Extract the (x, y) coordinate from the center of the cell holding the provided text.  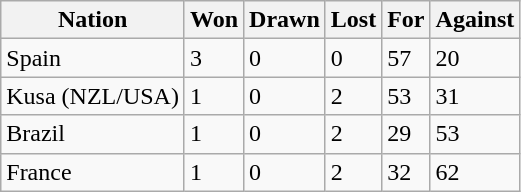
Brazil (93, 134)
31 (475, 96)
Kusa (NZL/USA) (93, 96)
32 (406, 172)
57 (406, 58)
Against (475, 20)
Spain (93, 58)
Lost (353, 20)
France (93, 172)
For (406, 20)
Won (214, 20)
Nation (93, 20)
29 (406, 134)
Drawn (285, 20)
62 (475, 172)
3 (214, 58)
20 (475, 58)
